Scan for the cell matching the given text and deliver its (X, Y) coordinate at center. 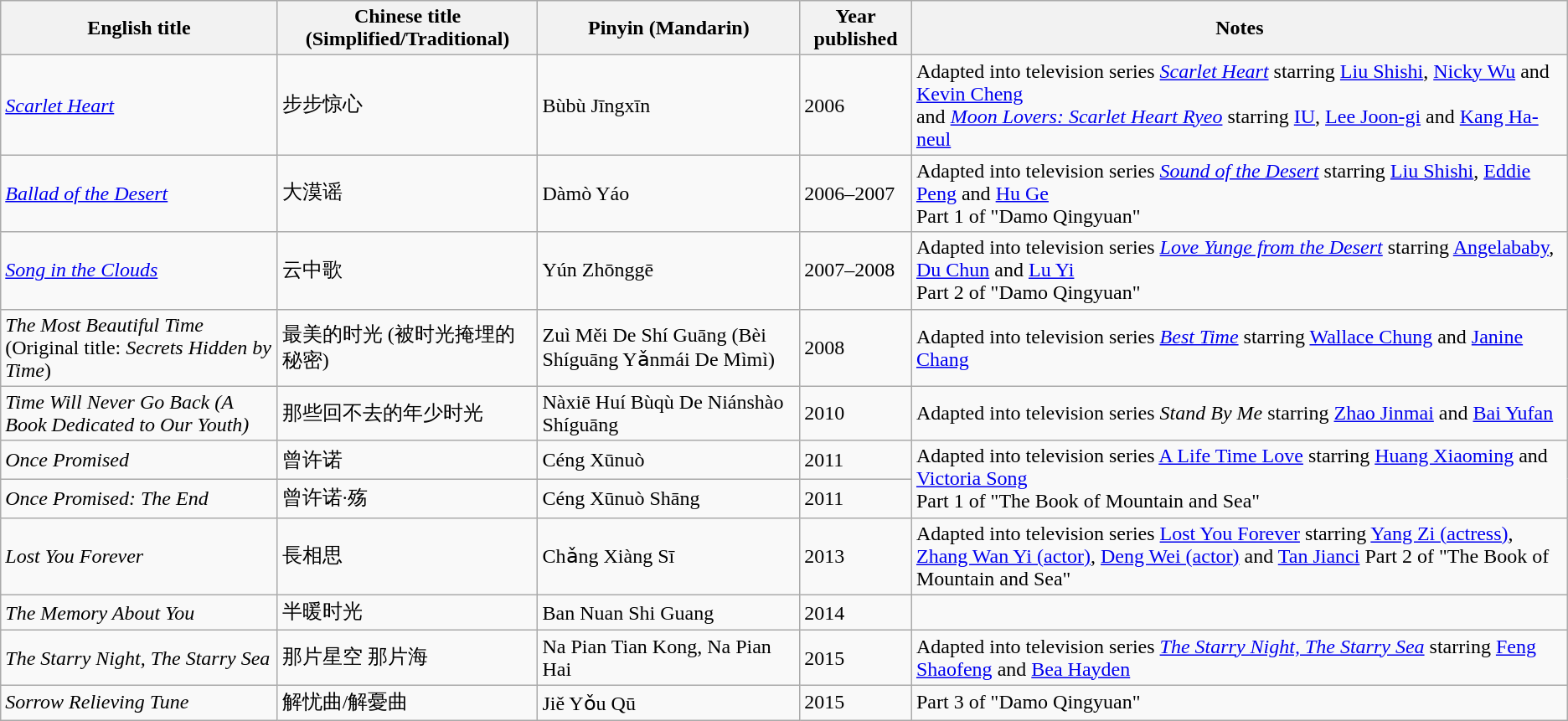
Sorrow Relieving Tune (139, 703)
那些回不去的年少时光 (407, 414)
2006 (856, 106)
Chǎng Xiàng Sī (668, 556)
那片星空 那片海 (407, 658)
Lost You Forever (139, 556)
Once Promised (139, 460)
2006–2007 (856, 193)
Adapted into television series The Starry Night, The Starry Sea starring Feng Shaofeng and Bea Hayden (1240, 658)
Once Promised: The End (139, 498)
曾许诺·殇 (407, 498)
半暖时光 (407, 613)
Song in the Clouds (139, 270)
長相思 (407, 556)
The Starry Night, The Starry Sea (139, 658)
Na Pian Tian Kong, Na Pian Hai (668, 658)
Zuì Měi De Shí Guāng (Bèi Shíguāng Yǎnmái De Mìmì) (668, 348)
Chinese title (Simplified/Traditional) (407, 28)
Time Will Never Go Back (A Book Dedicated to Our Youth) (139, 414)
Yún Zhōnggē (668, 270)
Ballad of the Desert (139, 193)
Part 3 of "Damo Qingyuan" (1240, 703)
2010 (856, 414)
Adapted into television series Stand By Me starring Zhao Jinmai and Bai Yufan (1240, 414)
Céng Xūnuò Shāng (668, 498)
Jiě Yǒu Qū (668, 703)
Bùbù Jīngxīn (668, 106)
Adapted into television series Best Time starring Wallace Chung and Janine Chang (1240, 348)
2013 (856, 556)
Nàxiē Huí Bùqù De Niánshào Shíguāng (668, 414)
曾许诺 (407, 460)
Scarlet Heart (139, 106)
The Most Beautiful Time (Original title: Secrets Hidden by Time) (139, 348)
云中歌 (407, 270)
Year published (856, 28)
Notes (1240, 28)
Céng Xūnuò (668, 460)
Adapted into television series Love Yunge from the Desert starring Angelababy, Du Chun and Lu YiPart 2 of "Damo Qingyuan" (1240, 270)
Dàmò Yáo (668, 193)
Pinyin (Mandarin) (668, 28)
2008 (856, 348)
Adapted into television series A Life Time Love starring Huang Xiaoming and Victoria Song Part 1 of "The Book of Mountain and Sea" (1240, 479)
English title (139, 28)
大漠谣 (407, 193)
The Memory About You (139, 613)
2007–2008 (856, 270)
2014 (856, 613)
Adapted into television series Sound of the Desert starring Liu Shishi, Eddie Peng and Hu GePart 1 of "Damo Qingyuan" (1240, 193)
解忧曲/解憂曲 (407, 703)
最美的时光 (被时光掩埋的秘密) (407, 348)
步步惊心 (407, 106)
Ban Nuan Shi Guang (668, 613)
